Return [x, y] of the center of cell containing provided text 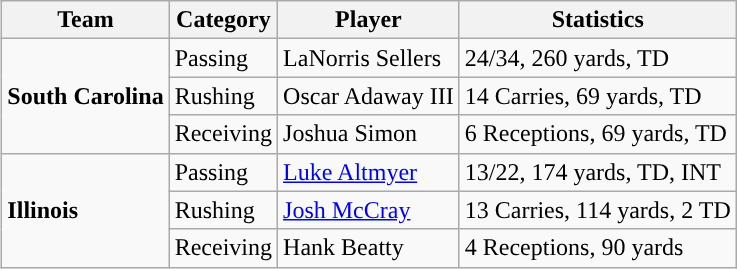
Team [86, 20]
14 Carries, 69 yards, TD [598, 96]
Statistics [598, 20]
Josh McCray [369, 210]
Category [223, 20]
Illinois [86, 210]
Oscar Adaway III [369, 96]
13 Carries, 114 yards, 2 TD [598, 210]
13/22, 174 yards, TD, INT [598, 172]
24/34, 260 yards, TD [598, 58]
4 Receptions, 90 yards [598, 248]
South Carolina [86, 96]
Luke Altmyer [369, 172]
Player [369, 20]
LaNorris Sellers [369, 58]
6 Receptions, 69 yards, TD [598, 134]
Joshua Simon [369, 134]
Hank Beatty [369, 248]
